Find where the given text appears and provide that cell's center as (x, y) coordinate. 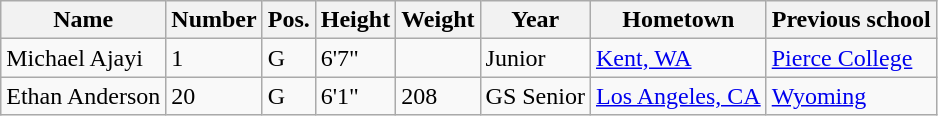
Los Angeles, CA (678, 96)
GS Senior (535, 96)
Junior (535, 58)
Wyoming (851, 96)
1 (214, 58)
6'7" (355, 58)
Kent, WA (678, 58)
Number (214, 20)
Weight (438, 20)
6'1" (355, 96)
Name (84, 20)
Previous school (851, 20)
208 (438, 96)
Hometown (678, 20)
Ethan Anderson (84, 96)
Pos. (288, 20)
Year (535, 20)
Height (355, 20)
Pierce College (851, 58)
Michael Ajayi (84, 58)
20 (214, 96)
